For the text-containing cell, return its midpoint in (X, Y) coordinate format. 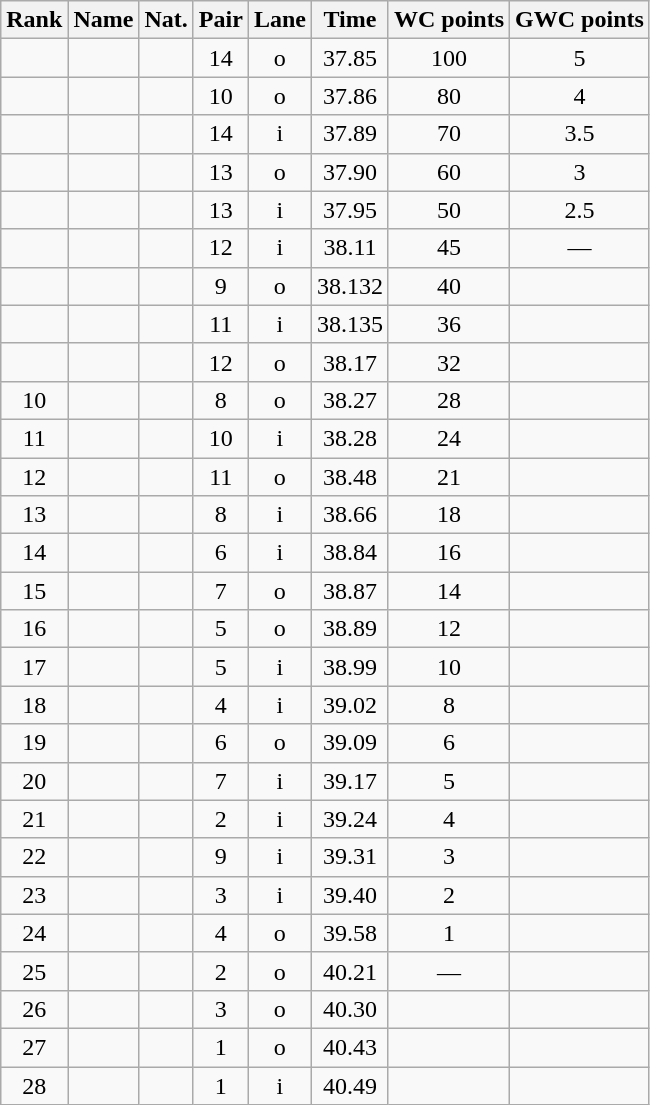
50 (448, 210)
37.95 (350, 210)
17 (34, 667)
Time (350, 20)
WC points (448, 20)
40.43 (350, 1047)
39.17 (350, 781)
23 (34, 895)
37.85 (350, 58)
38.135 (350, 324)
39.40 (350, 895)
80 (448, 96)
GWC points (580, 20)
70 (448, 134)
38.27 (350, 400)
38.132 (350, 286)
27 (34, 1047)
15 (34, 591)
19 (34, 743)
39.02 (350, 705)
38.11 (350, 248)
38.66 (350, 515)
22 (34, 857)
38.84 (350, 553)
Name (104, 20)
45 (448, 248)
100 (448, 58)
Rank (34, 20)
Lane (280, 20)
37.89 (350, 134)
Nat. (166, 20)
39.09 (350, 743)
39.58 (350, 933)
36 (448, 324)
38.17 (350, 362)
3.5 (580, 134)
38.48 (350, 477)
25 (34, 971)
38.99 (350, 667)
2.5 (580, 210)
26 (34, 1009)
40 (448, 286)
39.31 (350, 857)
38.87 (350, 591)
37.90 (350, 172)
20 (34, 781)
37.86 (350, 96)
32 (448, 362)
60 (448, 172)
40.49 (350, 1085)
40.30 (350, 1009)
40.21 (350, 971)
38.89 (350, 629)
Pair (220, 20)
39.24 (350, 819)
38.28 (350, 438)
